Find where the given text appears and provide that cell's center as [X, Y] coordinate. 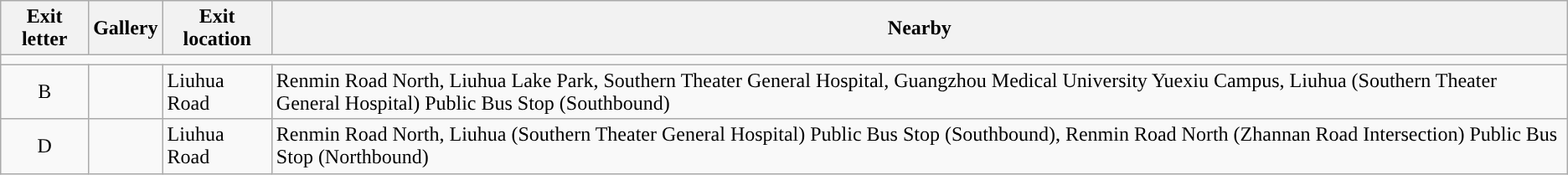
Gallery [126, 28]
Exit location [217, 28]
D [45, 146]
B [45, 92]
Nearby [920, 28]
Exit letter [45, 28]
